Provide the (x, y) coordinate of the cell's center where the given text is located.  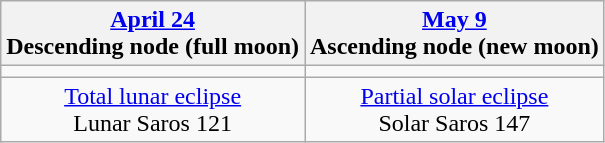
May 9Ascending node (new moon) (454, 34)
Total lunar eclipseLunar Saros 121 (153, 110)
Partial solar eclipseSolar Saros 147 (454, 110)
April 24Descending node (full moon) (153, 34)
